Scan for the cell matching the given text and deliver its (X, Y) coordinate at center. 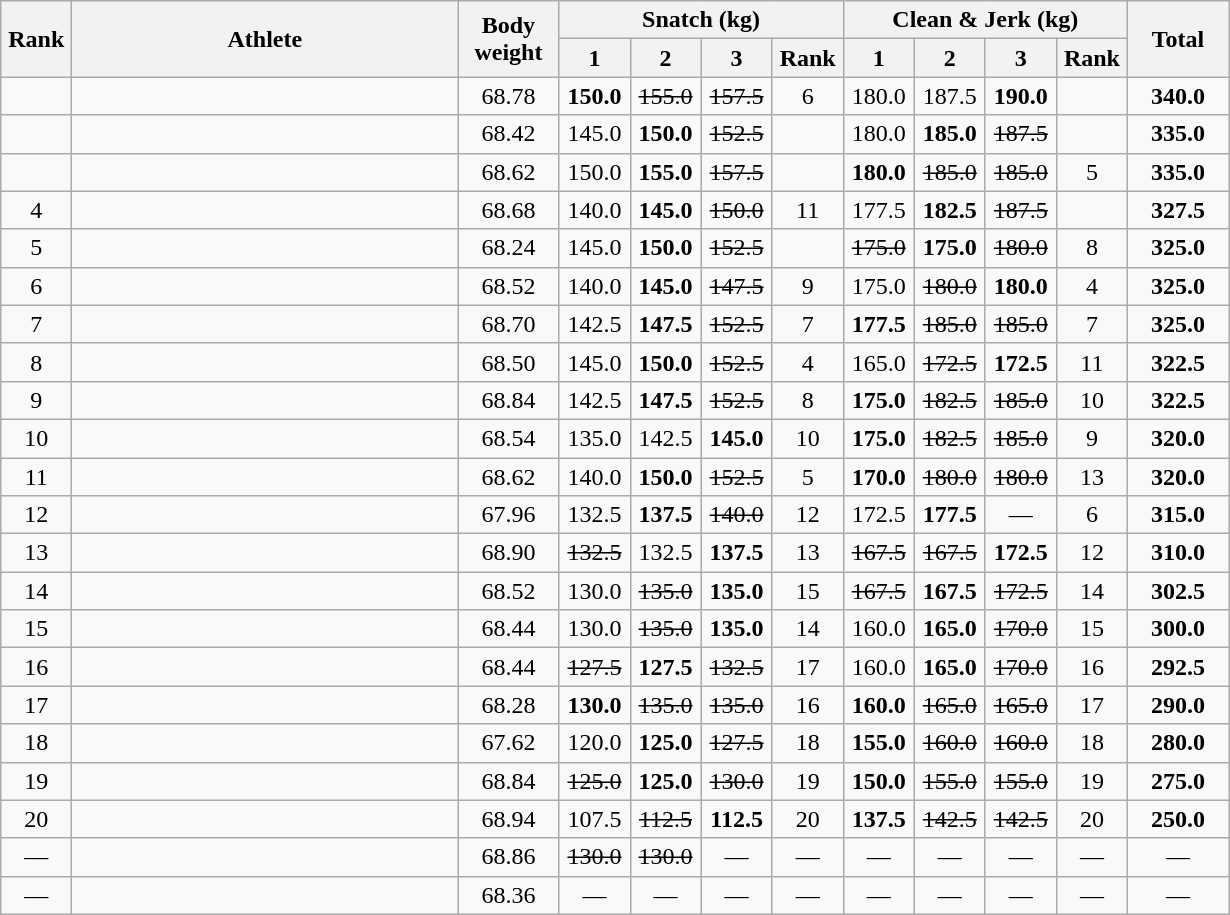
290.0 (1178, 705)
68.68 (508, 210)
68.78 (508, 96)
Clean & Jerk (kg) (985, 20)
107.5 (594, 819)
68.86 (508, 857)
300.0 (1178, 629)
67.96 (508, 515)
292.5 (1178, 667)
68.94 (508, 819)
315.0 (1178, 515)
302.5 (1178, 591)
Snatch (kg) (701, 20)
280.0 (1178, 743)
327.5 (1178, 210)
68.36 (508, 895)
68.50 (508, 362)
340.0 (1178, 96)
Athlete (265, 39)
Total (1178, 39)
68.70 (508, 324)
68.28 (508, 705)
250.0 (1178, 819)
190.0 (1020, 96)
68.54 (508, 438)
275.0 (1178, 781)
67.62 (508, 743)
68.42 (508, 134)
Body weight (508, 39)
68.24 (508, 248)
120.0 (594, 743)
68.90 (508, 553)
310.0 (1178, 553)
